Identify which cell holds the provided text, then report its [X, Y] central coordinate. 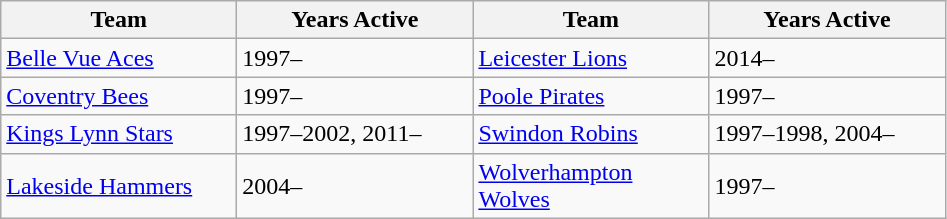
Kings Lynn Stars [119, 134]
Leicester Lions [591, 58]
Poole Pirates [591, 96]
Lakeside Hammers [119, 186]
Wolverhampton Wolves [591, 186]
2004– [355, 186]
1997–2002, 2011– [355, 134]
2014– [827, 58]
Belle Vue Aces [119, 58]
Coventry Bees [119, 96]
Swindon Robins [591, 134]
1997–1998, 2004– [827, 134]
